Return [x, y] of the center of cell containing provided text 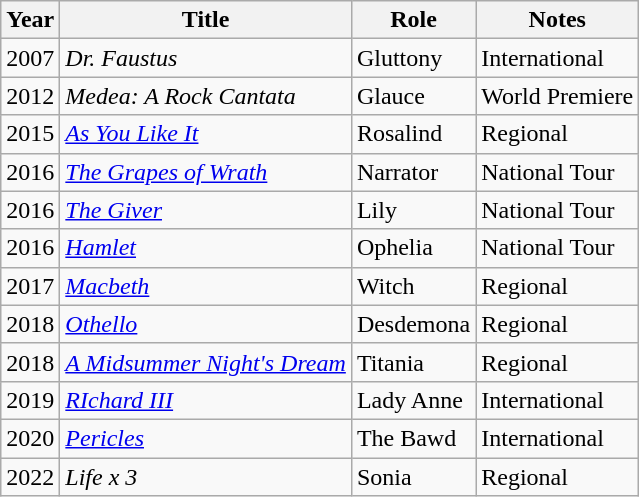
Macbeth [206, 286]
Lady Anne [413, 400]
As You Like It [206, 134]
2012 [30, 96]
Dr. Faustus [206, 58]
Gluttony [413, 58]
The Bawd [413, 438]
Notes [558, 20]
Medea: A Rock Cantata [206, 96]
2022 [30, 477]
Othello [206, 324]
Desdemona [413, 324]
Glauce [413, 96]
Hamlet [206, 248]
Sonia [413, 477]
A Midsummer Night's Dream [206, 362]
Rosalind [413, 134]
2015 [30, 134]
Titania [413, 362]
World Premiere [558, 96]
Narrator [413, 172]
2020 [30, 438]
The Giver [206, 210]
RIchard III [206, 400]
Witch [413, 286]
Life x 3 [206, 477]
Title [206, 20]
2007 [30, 58]
Lily [413, 210]
Year [30, 20]
Pericles [206, 438]
2019 [30, 400]
Role [413, 20]
2017 [30, 286]
The Grapes of Wrath [206, 172]
Ophelia [413, 248]
